Capture the cell that displays the provided text and extract its [X, Y] central coordinate. 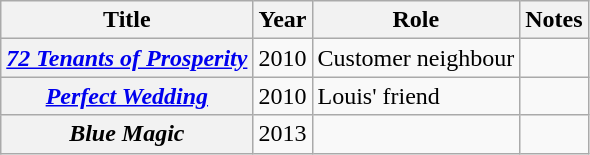
Role [416, 20]
Perfect Wedding [127, 96]
Louis' friend [416, 96]
Blue Magic [127, 134]
2013 [282, 134]
Year [282, 20]
72 Tenants of Prosperity [127, 58]
Customer neighbour [416, 58]
Title [127, 20]
Notes [554, 20]
